From the cell containing the given text, extract its center point as (X, Y) coordinate. 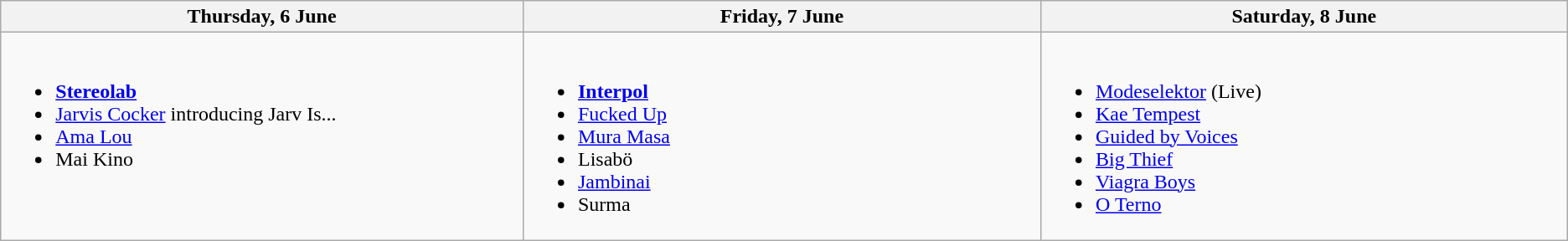
Saturday, 8 June (1303, 17)
Modeselektor (Live)Kae TempestGuided by VoicesBig ThiefViagra BoysO Terno (1303, 136)
StereolabJarvis Cocker introducing Jarv Is...Ama LouMai Kino (262, 136)
InterpolFucked UpMura MasaLisaböJambinaiSurma (781, 136)
Friday, 7 June (781, 17)
Thursday, 6 June (262, 17)
